Scan for the cell matching the given text and deliver its (X, Y) coordinate at center. 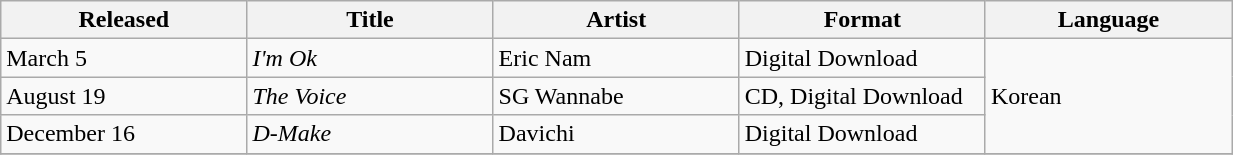
Korean (1108, 96)
December 16 (124, 134)
Language (1108, 20)
I'm Ok (370, 58)
The Voice (370, 96)
CD, Digital Download (862, 96)
Eric Nam (616, 58)
Artist (616, 20)
August 19 (124, 96)
SG Wannabe (616, 96)
Released (124, 20)
Davichi (616, 134)
Format (862, 20)
D-Make (370, 134)
Title (370, 20)
March 5 (124, 58)
